Identify which cell holds the provided text, then report its (x, y) central coordinate. 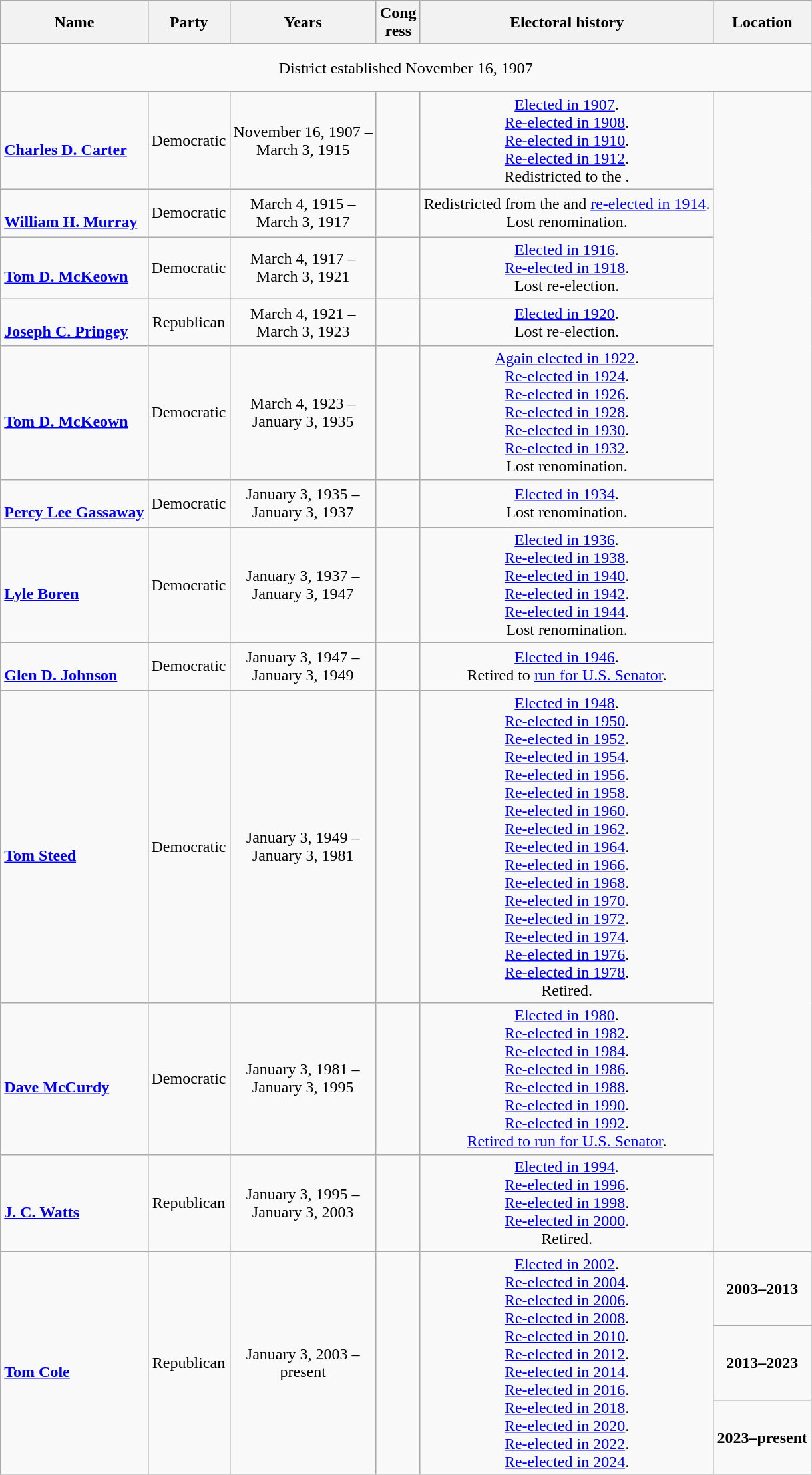
Location (763, 23)
Elected in 1934.Lost renomination. (567, 503)
Elected in 1994.Re-elected in 1996.Re-elected in 1998.Re-elected in 2000.Retired. (567, 1203)
January 3, 2003 –present (303, 1363)
Joseph C. Pringey (75, 322)
Percy Lee Gassaway (75, 503)
Lyle Boren (75, 584)
District established November 16, 1907 (406, 68)
2023–present (763, 1438)
2013–2023 (763, 1363)
Glen D. Johnson (75, 666)
November 16, 1907 –March 3, 1915 (303, 140)
Elected in 1936.Re-elected in 1938.Re-elected in 1940.Re-elected in 1942.Re-elected in 1944.Lost renomination. (567, 584)
Elected in 1907.Re-elected in 1908.Re-elected in 1910.Re-elected in 1912.Redistricted to the . (567, 140)
Elected in 1920.Lost re-election. (567, 322)
Dave McCurdy (75, 1078)
Electoral history (567, 23)
March 4, 1917 –March 3, 1921 (303, 268)
Years (303, 23)
January 3, 1949 –January 3, 1981 (303, 847)
March 4, 1921 –March 3, 1923 (303, 322)
Name (75, 23)
March 4, 1923 –January 3, 1935 (303, 413)
Redistricted from the and re-elected in 1914.Lost renomination. (567, 213)
Elected in 1916.Re-elected in 1918.Lost re-election. (567, 268)
Again elected in 1922.Re-elected in 1924.Re-elected in 1926.Re-elected in 1928.Re-elected in 1930.Re-elected in 1932.Lost renomination. (567, 413)
William H. Murray (75, 213)
Tom Cole (75, 1363)
Congress (398, 23)
March 4, 1915 –March 3, 1917 (303, 213)
Charles D. Carter (75, 140)
J. C. Watts (75, 1203)
January 3, 1935 –January 3, 1937 (303, 503)
January 3, 1947 –January 3, 1949 (303, 666)
January 3, 1995 –January 3, 2003 (303, 1203)
January 3, 1981 –January 3, 1995 (303, 1078)
2003–2013 (763, 1289)
Elected in 1946.Retired to run for U.S. Senator. (567, 666)
January 3, 1937 –January 3, 1947 (303, 584)
Party (189, 23)
Tom Steed (75, 847)
